Pinpoint the cell where the given text exists, returning its [X, Y] midpoint coordinate. 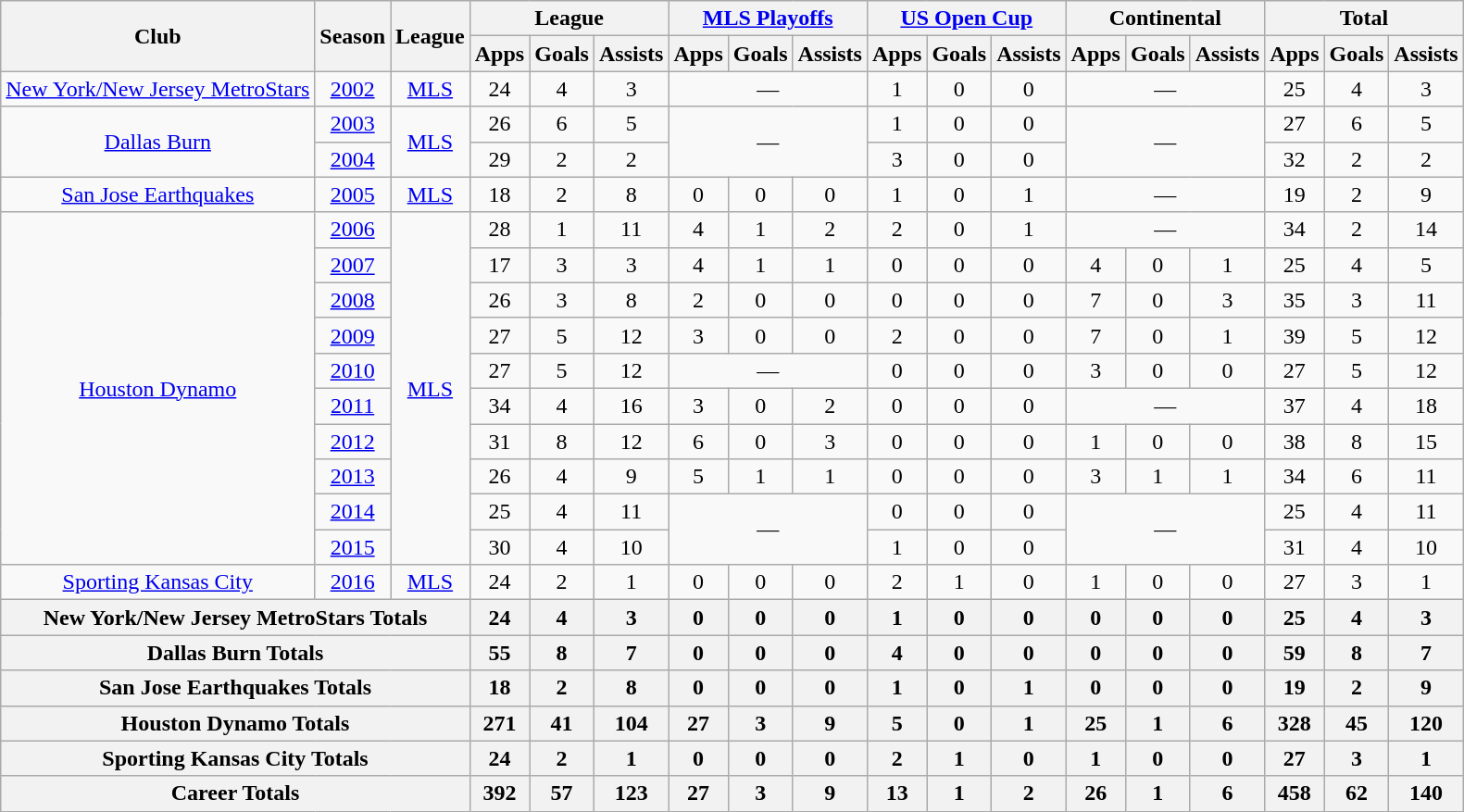
Houston Dynamo Totals [235, 723]
35 [1295, 300]
2009 [353, 335]
2014 [353, 512]
Club [157, 36]
45 [1357, 723]
2011 [353, 406]
16 [631, 406]
Career Totals [235, 793]
328 [1295, 723]
17 [499, 265]
392 [499, 793]
New York/New Jersey MetroStars Totals [235, 618]
140 [1426, 793]
29 [499, 159]
458 [1295, 793]
Total [1365, 19]
38 [1295, 442]
2004 [353, 159]
37 [1295, 406]
62 [1357, 793]
Continental [1165, 19]
MLS Playoffs [769, 19]
2002 [353, 89]
13 [896, 793]
New York/New Jersey MetroStars [157, 89]
Houston Dynamo [157, 389]
2010 [353, 370]
120 [1426, 723]
San Jose Earthquakes [157, 194]
Dallas Burn [157, 142]
Dallas Burn Totals [235, 653]
2006 [353, 230]
104 [631, 723]
15 [1426, 442]
2007 [353, 265]
US Open Cup [967, 19]
2005 [353, 194]
32 [1295, 159]
41 [562, 723]
2012 [353, 442]
55 [499, 653]
2003 [353, 124]
2016 [353, 582]
271 [499, 723]
Sporting Kansas City Totals [235, 758]
Season [353, 36]
San Jose Earthquakes Totals [235, 688]
2013 [353, 477]
39 [1295, 335]
57 [562, 793]
Sporting Kansas City [157, 582]
2008 [353, 300]
2015 [353, 547]
123 [631, 793]
30 [499, 547]
28 [499, 230]
59 [1295, 653]
14 [1426, 230]
